Extract the [X, Y] coordinate from the center of the cell holding the provided text.  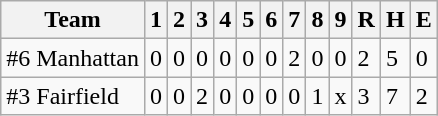
9 [340, 20]
#6 Manhattan [73, 58]
Team [73, 20]
6 [272, 20]
H [395, 20]
E [424, 20]
x [340, 96]
#3 Fairfield [73, 96]
8 [318, 20]
4 [226, 20]
R [366, 20]
